Capture the cell that displays the provided text and extract its [x, y] central coordinate. 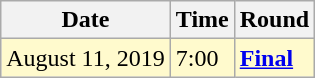
Final [274, 58]
7:00 [202, 58]
Time [202, 20]
Date [86, 20]
Round [274, 20]
August 11, 2019 [86, 58]
